Capture the cell that displays the provided text and extract its (X, Y) central coordinate. 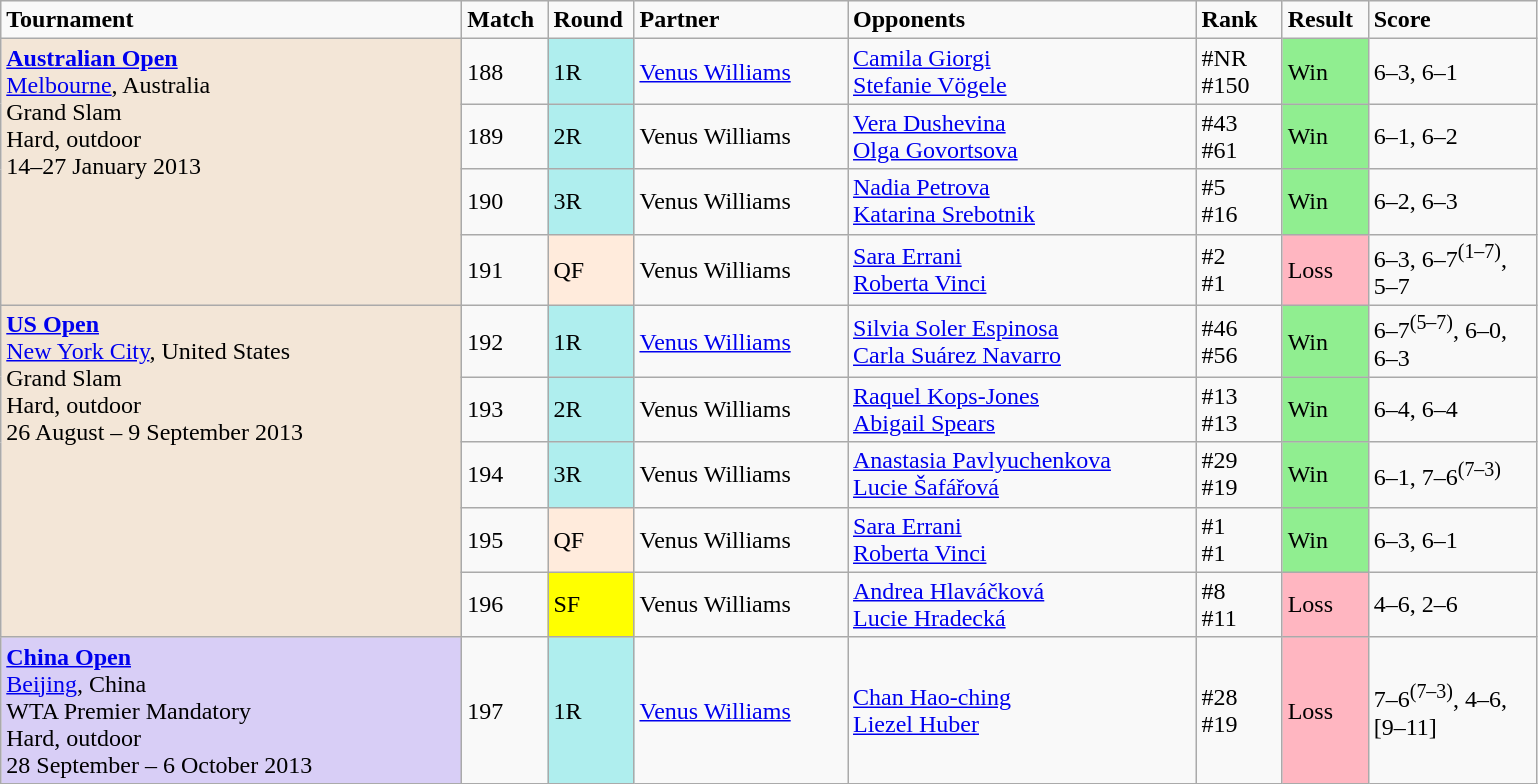
6–1, 6–2 (1452, 136)
#2 #1 (1239, 270)
194 (505, 474)
Andrea Hlaváčková Lucie Hradecká (1022, 604)
Vera Dushevina Olga Govortsova (1022, 136)
6–7(5–7), 6–0, 6–3 (1452, 342)
#8 #11 (1239, 604)
#43 #61 (1239, 136)
#NR #150 (1239, 72)
191 (505, 270)
SF (591, 604)
196 (505, 604)
6–3, 6–7(1–7), 5–7 (1452, 270)
Chan Hao-ching Liezel Huber (1022, 710)
Result (1325, 20)
Rank (1239, 20)
Raquel Kops-Jones Abigail Spears (1022, 410)
192 (505, 342)
#1 #1 (1239, 540)
Nadia Petrova Katarina Srebotnik (1022, 202)
190 (505, 202)
195 (505, 540)
188 (505, 72)
197 (505, 710)
Score (1452, 20)
6–2, 6–3 (1452, 202)
US Open New York City, United StatesGrand SlamHard, outdoor26 August – 9 September 2013 (232, 472)
#5 #16 (1239, 202)
Australian Open Melbourne, AustraliaGrand SlamHard, outdoor14–27 January 2013 (232, 172)
4–6, 2–6 (1452, 604)
Match (505, 20)
#29 #19 (1239, 474)
Anastasia Pavlyuchenkova Lucie Šafářová (1022, 474)
6–1, 7–6(7–3) (1452, 474)
7–6(7–3), 4–6, [9–11] (1452, 710)
#46 #56 (1239, 342)
Round (591, 20)
Tournament (232, 20)
#13 #13 (1239, 410)
6–4, 6–4 (1452, 410)
189 (505, 136)
Silvia Soler Espinosa Carla Suárez Navarro (1022, 342)
Partner (741, 20)
Opponents (1022, 20)
China OpenBeijing, ChinaWTA Premier MandatoryHard, outdoor28 September – 6 October 2013 (232, 710)
193 (505, 410)
#28 #19 (1239, 710)
Camila Giorgi Stefanie Vögele (1022, 72)
